Search for the cell housing the specified text and yield its (x, y) center coordinate. 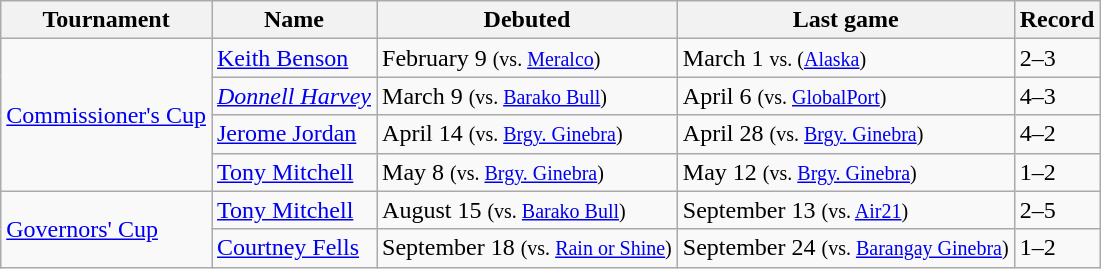
Tournament (106, 20)
4–3 (1057, 96)
2–3 (1057, 58)
March 1 vs. (Alaska) (846, 58)
Commissioner's Cup (106, 115)
Name (294, 20)
4–2 (1057, 134)
May 8 (vs. Brgy. Ginebra) (528, 172)
February 9 (vs. Meralco) (528, 58)
March 9 (vs. Barako Bull) (528, 96)
Record (1057, 20)
September 13 (vs. Air21) (846, 210)
Keith Benson (294, 58)
Debuted (528, 20)
2–5 (1057, 210)
Jerome Jordan (294, 134)
May 12 (vs. Brgy. Ginebra) (846, 172)
Governors' Cup (106, 229)
April 28 (vs. Brgy. Ginebra) (846, 134)
Donnell Harvey (294, 96)
April 6 (vs. GlobalPort) (846, 96)
Last game (846, 20)
September 18 (vs. Rain or Shine) (528, 248)
Courtney Fells (294, 248)
August 15 (vs. Barako Bull) (528, 210)
April 14 (vs. Brgy. Ginebra) (528, 134)
September 24 (vs. Barangay Ginebra) (846, 248)
